Output the (X, Y) coordinate of the center of the cell containing the given text.  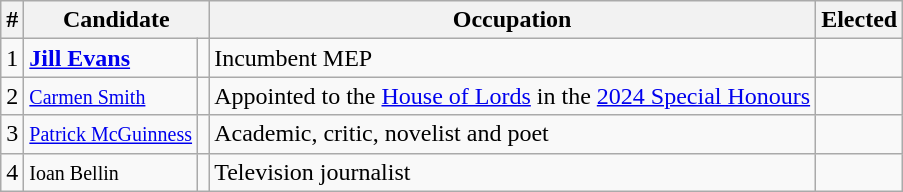
3 (12, 134)
Jill Evans (111, 58)
Ioan Bellin (111, 172)
Incumbent MEP (512, 58)
1 (12, 58)
Academic, critic, novelist and poet (512, 134)
Patrick McGuinness (111, 134)
Occupation (512, 20)
2 (12, 96)
# (12, 20)
Elected (860, 20)
4 (12, 172)
Television journalist (512, 172)
Carmen Smith (111, 96)
Appointed to the House of Lords in the 2024 Special Honours (512, 96)
Candidate (116, 20)
